Identify which cell holds the provided text, then report its (X, Y) central coordinate. 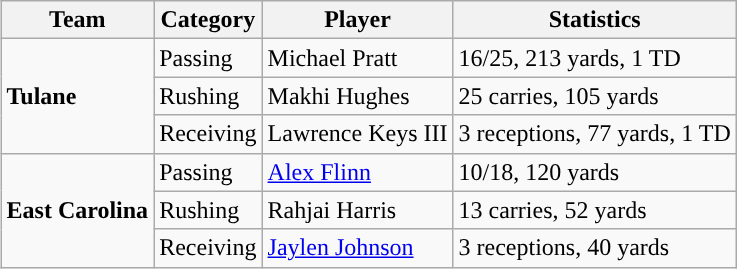
13 carries, 52 yards (594, 210)
3 receptions, 77 yards, 1 TD (594, 134)
10/18, 120 yards (594, 172)
Rahjai Harris (358, 210)
25 carries, 105 yards (594, 96)
Statistics (594, 20)
Makhi Hughes (358, 96)
Category (208, 20)
East Carolina (78, 210)
Alex Flinn (358, 172)
Michael Pratt (358, 58)
Lawrence Keys III (358, 134)
16/25, 213 yards, 1 TD (594, 58)
3 receptions, 40 yards (594, 248)
Jaylen Johnson (358, 248)
Player (358, 20)
Team (78, 20)
Tulane (78, 96)
